Output the [X, Y] coordinate of the center of the cell containing the given text.  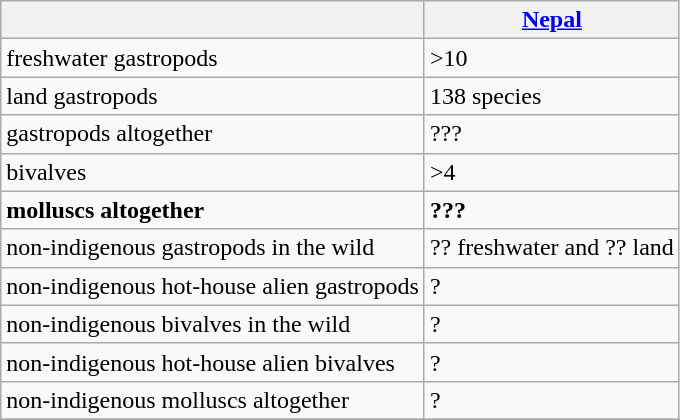
Nepal [552, 20]
non-indigenous hot-house alien bivalves [213, 362]
molluscs altogether [213, 210]
>10 [552, 58]
freshwater gastropods [213, 58]
non-indigenous bivalves in the wild [213, 324]
non-indigenous hot-house alien gastropods [213, 286]
land gastropods [213, 96]
138 species [552, 96]
non-indigenous gastropods in the wild [213, 248]
?? freshwater and ?? land [552, 248]
gastropods altogether [213, 134]
bivalves [213, 172]
>4 [552, 172]
non-indigenous molluscs altogether [213, 400]
